Find where the given text appears and provide that cell's center as (X, Y) coordinate. 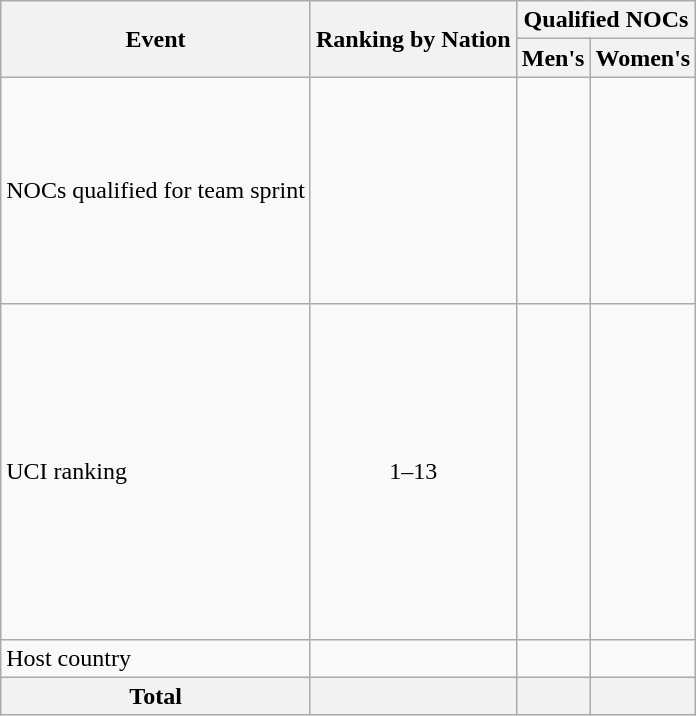
Women's (643, 58)
Event (156, 39)
Qualified NOCs (606, 20)
1–13 (413, 472)
UCI ranking (156, 472)
Total (156, 696)
Host country (156, 658)
Ranking by Nation (413, 39)
Men's (553, 58)
NOCs qualified for team sprint (156, 190)
